Pinpoint the cell where the given text exists, returning its (x, y) midpoint coordinate. 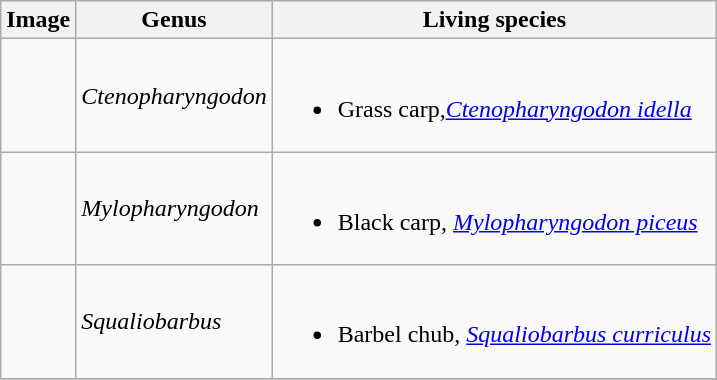
Ctenopharyngodon (174, 96)
Grass carp,Ctenopharyngodon idella (494, 96)
Mylopharyngodon (174, 208)
Black carp, Mylopharyngodon piceus (494, 208)
Barbel chub, Squaliobarbus curriculus (494, 322)
Image (38, 20)
Genus (174, 20)
Squaliobarbus (174, 322)
Living species (494, 20)
